Capture the cell that displays the provided text and extract its (x, y) central coordinate. 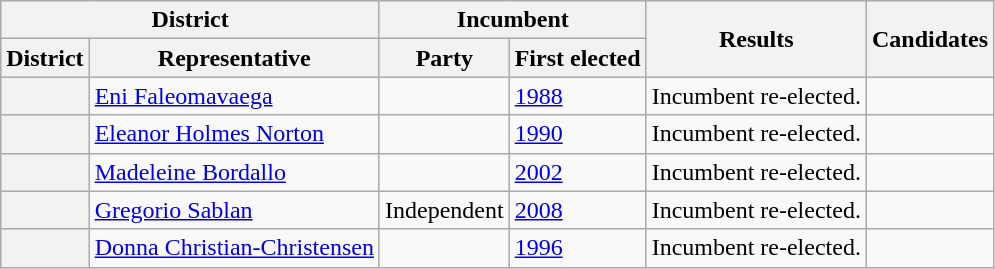
Candidates (930, 39)
Donna Christian-Christensen (234, 248)
Gregorio Sablan (234, 210)
1990 (578, 134)
1996 (578, 248)
Independent (444, 210)
Eni Faleomavaega (234, 96)
Party (444, 58)
1988 (578, 96)
First elected (578, 58)
Incumbent (512, 20)
Eleanor Holmes Norton (234, 134)
Results (756, 39)
2008 (578, 210)
Representative (234, 58)
2002 (578, 172)
Madeleine Bordallo (234, 172)
